Return (x, y) of the center of cell containing provided text 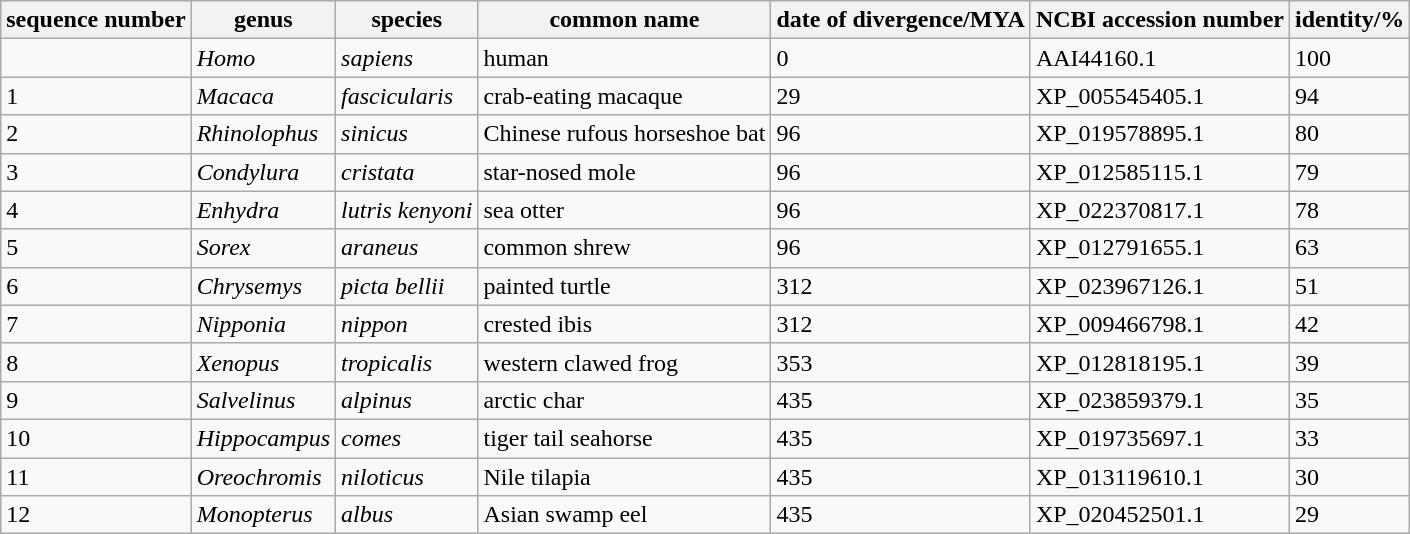
fascicularis (407, 96)
common shrew (624, 248)
7 (96, 324)
Macaca (263, 96)
35 (1349, 400)
100 (1349, 58)
crested ibis (624, 324)
11 (96, 477)
Nipponia (263, 324)
Chrysemys (263, 286)
XP_013119610.1 (1160, 477)
Sorex (263, 248)
XP_019735697.1 (1160, 438)
sequence number (96, 20)
sapiens (407, 58)
human (624, 58)
78 (1349, 210)
4 (96, 210)
Enhydra (263, 210)
western clawed frog (624, 362)
XP_023967126.1 (1160, 286)
tiger tail seahorse (624, 438)
Monopterus (263, 515)
comes (407, 438)
nippon (407, 324)
XP_012818195.1 (1160, 362)
star-nosed mole (624, 172)
12 (96, 515)
sinicus (407, 134)
niloticus (407, 477)
Asian swamp eel (624, 515)
Salvelinus (263, 400)
albus (407, 515)
Oreochromis (263, 477)
painted turtle (624, 286)
3 (96, 172)
Rhinolophus (263, 134)
XP_019578895.1 (1160, 134)
XP_005545405.1 (1160, 96)
NCBI accession number (1160, 20)
51 (1349, 286)
AAI44160.1 (1160, 58)
42 (1349, 324)
Xenopus (263, 362)
80 (1349, 134)
94 (1349, 96)
XP_022370817.1 (1160, 210)
0 (900, 58)
2 (96, 134)
Nile tilapia (624, 477)
XP_020452501.1 (1160, 515)
alpinus (407, 400)
33 (1349, 438)
30 (1349, 477)
1 (96, 96)
date of divergence/MYA (900, 20)
XP_012585115.1 (1160, 172)
species (407, 20)
6 (96, 286)
5 (96, 248)
identity/% (1349, 20)
XP_023859379.1 (1160, 400)
common name (624, 20)
crab-eating macaque (624, 96)
sea otter (624, 210)
353 (900, 362)
arctic char (624, 400)
39 (1349, 362)
Condylura (263, 172)
Hippocampus (263, 438)
araneus (407, 248)
picta bellii (407, 286)
genus (263, 20)
lutris kenyoni (407, 210)
XP_012791655.1 (1160, 248)
Chinese rufous horseshoe bat (624, 134)
9 (96, 400)
XP_009466798.1 (1160, 324)
8 (96, 362)
10 (96, 438)
tropicalis (407, 362)
79 (1349, 172)
63 (1349, 248)
cristata (407, 172)
Homo (263, 58)
